From the cell containing the given text, extract its center point as [X, Y] coordinate. 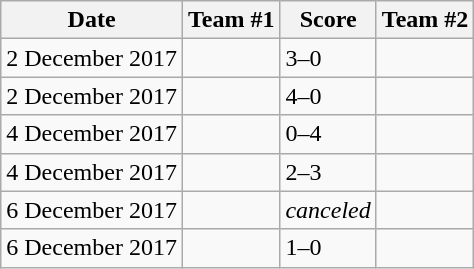
1–0 [328, 248]
Score [328, 20]
0–4 [328, 134]
Date [92, 20]
2–3 [328, 172]
Team #1 [231, 20]
3–0 [328, 58]
Team #2 [425, 20]
4–0 [328, 96]
canceled [328, 210]
